For the text-containing cell, return its midpoint in [x, y] coordinate format. 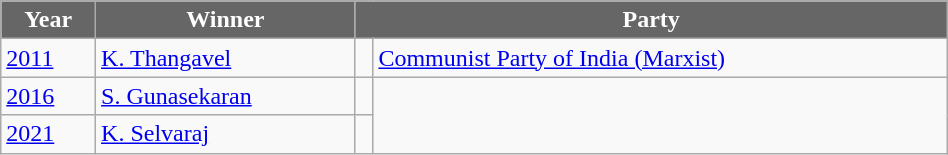
K. Thangavel [226, 58]
Year [48, 20]
Party [651, 20]
K. Selvaraj [226, 134]
Communist Party of India (Marxist) [660, 58]
Winner [226, 20]
S. Gunasekaran [226, 96]
2011 [48, 58]
2021 [48, 134]
2016 [48, 96]
